Pinpoint the cell where the given text exists, returning its (X, Y) midpoint coordinate. 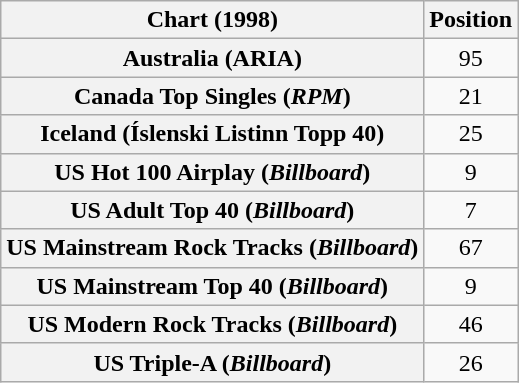
Iceland (Íslenski Listinn Topp 40) (212, 134)
Position (471, 20)
US Hot 100 Airplay (Billboard) (212, 172)
Canada Top Singles (RPM) (212, 96)
26 (471, 362)
67 (471, 248)
US Modern Rock Tracks (Billboard) (212, 324)
7 (471, 210)
US Triple-A (Billboard) (212, 362)
US Mainstream Rock Tracks (Billboard) (212, 248)
95 (471, 58)
46 (471, 324)
21 (471, 96)
US Adult Top 40 (Billboard) (212, 210)
25 (471, 134)
Chart (1998) (212, 20)
US Mainstream Top 40 (Billboard) (212, 286)
Australia (ARIA) (212, 58)
